Search for the cell housing the specified text and yield its [X, Y] center coordinate. 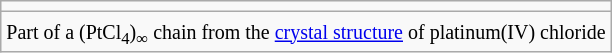
Part of a (PtCl4)∞ chain from the crystal structure of platinum(IV) chloride [306, 32]
